Scan for the cell matching the given text and deliver its (x, y) coordinate at center. 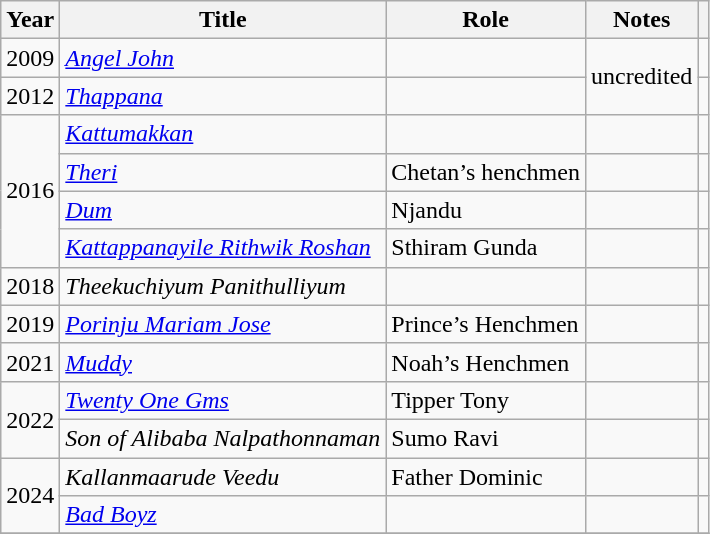
Noah’s Henchmen (486, 362)
Dum (223, 210)
Njandu (486, 210)
2012 (30, 96)
Theekuchiyum Panithulliyum (223, 286)
Kallanmaarude Veedu (223, 477)
2024 (30, 496)
Father Dominic (486, 477)
Kattumakkan (223, 134)
2019 (30, 324)
Role (486, 20)
Year (30, 20)
Bad Boyz (223, 515)
Chetan’s henchmen (486, 172)
Sumo Ravi (486, 438)
2018 (30, 286)
Thappana (223, 96)
Angel John (223, 58)
2022 (30, 419)
uncredited (641, 77)
Title (223, 20)
Prince’s Henchmen (486, 324)
2016 (30, 191)
Kattappanayile Rithwik Roshan (223, 248)
2021 (30, 362)
Son of Alibaba Nalpathonnaman (223, 438)
Twenty One Gms (223, 400)
2009 (30, 58)
Theri (223, 172)
Notes (641, 20)
Muddy (223, 362)
Tipper Tony (486, 400)
Sthiram Gunda (486, 248)
Porinju Mariam Jose (223, 324)
